Identify which cell holds the provided text, then report its (x, y) central coordinate. 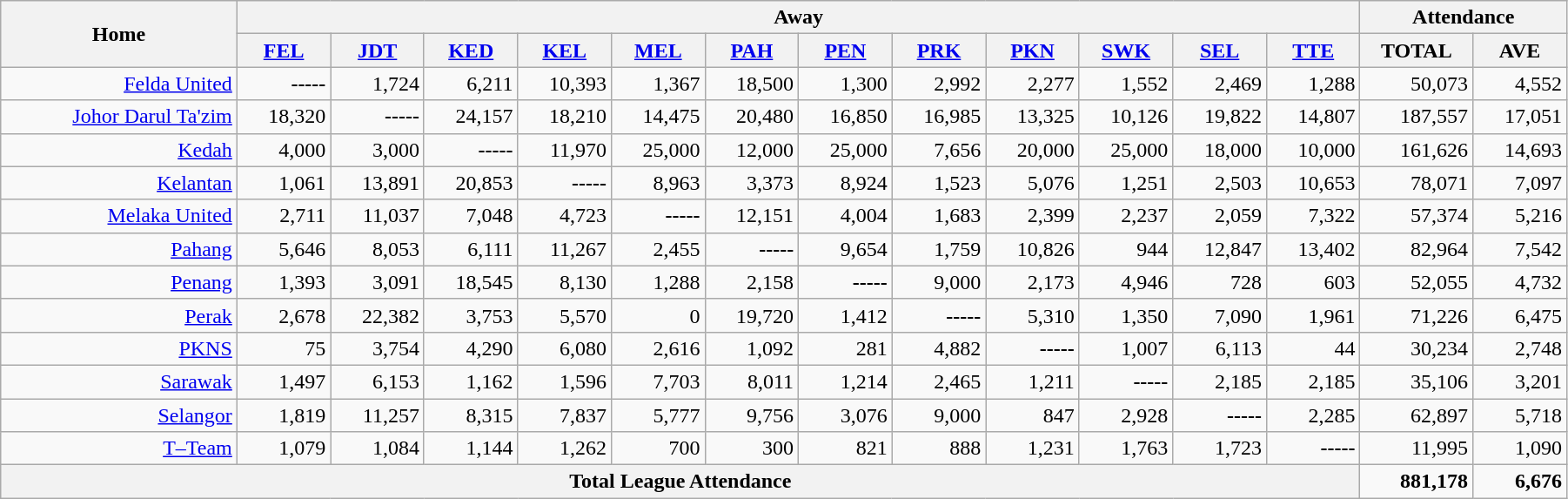
PKNS (119, 348)
1,724 (378, 84)
4,732 (1520, 282)
3,753 (471, 315)
6,113 (1220, 348)
Selangor (119, 415)
2,277 (1033, 84)
4,723 (565, 216)
11,257 (378, 415)
1,723 (1220, 448)
5,718 (1520, 415)
8,963 (659, 183)
5,216 (1520, 216)
6,080 (565, 348)
2,455 (659, 249)
8,130 (565, 282)
1,819 (284, 415)
10,826 (1033, 249)
T–Team (119, 448)
AVE (1520, 51)
1,079 (284, 448)
2,503 (1220, 183)
20,000 (1033, 150)
Home (119, 34)
Kedah (119, 150)
1,211 (1033, 381)
17,051 (1520, 117)
2,678 (284, 315)
7,837 (565, 415)
1,596 (565, 381)
9,654 (846, 249)
13,891 (378, 183)
PKN (1033, 51)
12,000 (752, 150)
4,290 (471, 348)
1,497 (284, 381)
2,992 (939, 84)
Away (799, 17)
8,011 (752, 381)
1,061 (284, 183)
11,970 (565, 150)
35,106 (1417, 381)
187,557 (1417, 117)
11,037 (378, 216)
2,173 (1033, 282)
1,084 (378, 448)
18,545 (471, 282)
Kelantan (119, 183)
75 (284, 348)
1,759 (939, 249)
19,720 (752, 315)
1,552 (1126, 84)
4,004 (846, 216)
4,946 (1126, 282)
57,374 (1417, 216)
KED (471, 51)
24,157 (471, 117)
4,552 (1520, 84)
1,367 (659, 84)
10,653 (1313, 183)
Sarawak (119, 381)
6,153 (378, 381)
Penang (119, 282)
7,703 (659, 381)
20,480 (752, 117)
1,214 (846, 381)
3,201 (1520, 381)
821 (846, 448)
13,325 (1033, 117)
30,234 (1417, 348)
TTE (1313, 51)
44 (1313, 348)
1,350 (1126, 315)
14,807 (1313, 117)
18,000 (1220, 150)
Melaka United (119, 216)
5,570 (565, 315)
4,000 (284, 150)
603 (1313, 282)
Johor Darul Ta'zim (119, 117)
PAH (752, 51)
2,285 (1313, 415)
3,076 (846, 415)
16,985 (939, 117)
Pahang (119, 249)
5,777 (659, 415)
1,007 (1126, 348)
5,076 (1033, 183)
1,393 (284, 282)
16,850 (846, 117)
13,402 (1313, 249)
3,754 (378, 348)
281 (846, 348)
JDT (378, 51)
2,469 (1220, 84)
700 (659, 448)
1,092 (752, 348)
8,315 (471, 415)
4,882 (939, 348)
1,763 (1126, 448)
71,226 (1417, 315)
12,847 (1220, 249)
KEL (565, 51)
1,090 (1520, 448)
3,091 (378, 282)
FEL (284, 51)
0 (659, 315)
2,748 (1520, 348)
1,144 (471, 448)
50,073 (1417, 84)
2,711 (284, 216)
Perak (119, 315)
20,853 (471, 183)
6,211 (471, 84)
5,646 (284, 249)
10,126 (1126, 117)
2,158 (752, 282)
1,262 (565, 448)
TOTAL (1417, 51)
MEL (659, 51)
11,267 (565, 249)
11,995 (1417, 448)
18,210 (565, 117)
7,542 (1520, 249)
944 (1126, 249)
2,616 (659, 348)
161,626 (1417, 150)
19,822 (1220, 117)
1,231 (1033, 448)
300 (752, 448)
728 (1220, 282)
Felda United (119, 84)
1,162 (471, 381)
18,320 (284, 117)
78,071 (1417, 183)
1,683 (939, 216)
888 (939, 448)
82,964 (1417, 249)
2,237 (1126, 216)
14,475 (659, 117)
Total League Attendance (680, 482)
1,523 (939, 183)
6,676 (1520, 482)
881,178 (1417, 482)
8,924 (846, 183)
2,399 (1033, 216)
18,500 (752, 84)
9,756 (752, 415)
6,111 (471, 249)
PEN (846, 51)
10,000 (1313, 150)
847 (1033, 415)
5,310 (1033, 315)
1,412 (846, 315)
Attendance (1464, 17)
1,961 (1313, 315)
6,475 (1520, 315)
1,251 (1126, 183)
22,382 (378, 315)
62,897 (1417, 415)
10,393 (565, 84)
SWK (1126, 51)
7,656 (939, 150)
2,928 (1126, 415)
2,465 (939, 381)
52,055 (1417, 282)
7,322 (1313, 216)
1,300 (846, 84)
3,000 (378, 150)
3,373 (752, 183)
PRK (939, 51)
SEL (1220, 51)
2,059 (1220, 216)
7,097 (1520, 183)
7,090 (1220, 315)
7,048 (471, 216)
8,053 (378, 249)
12,151 (752, 216)
14,693 (1520, 150)
